Detect which cell encompasses the target text, then output its [X, Y] center coordinate. 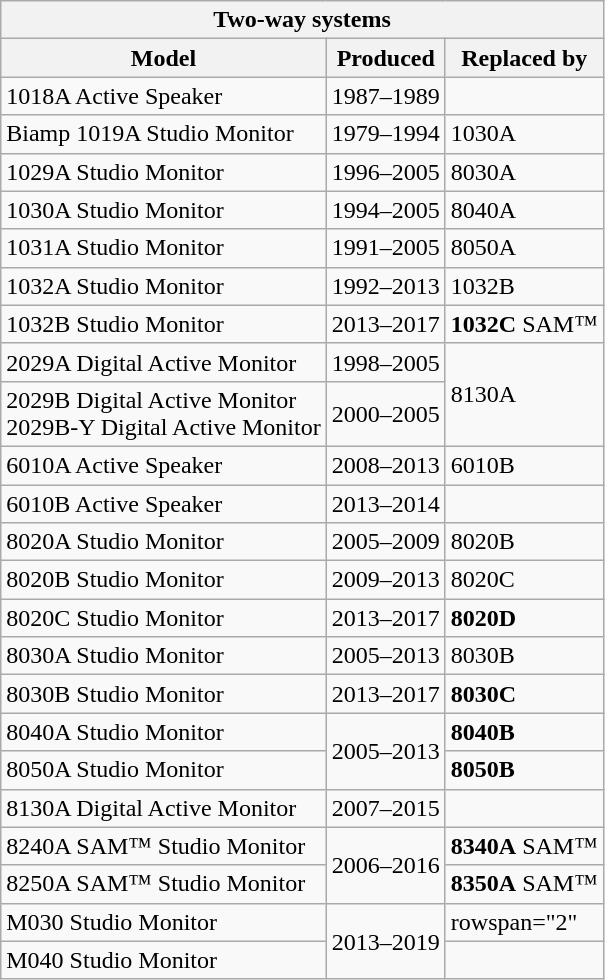
2013–2019 [386, 941]
Produced [386, 58]
1030A Studio Monitor [164, 210]
1032B Studio Monitor [164, 324]
8030C [524, 694]
Biamp 1019A Studio Monitor [164, 134]
8130A [524, 394]
1994–2005 [386, 210]
8030B Studio Monitor [164, 694]
8040A [524, 210]
8040B [524, 732]
8130A Digital Active Monitor [164, 808]
1030A [524, 134]
6010B Active Speaker [164, 503]
8020A Studio Monitor [164, 542]
8030A Studio Monitor [164, 656]
8050A Studio Monitor [164, 770]
1032C SAM™ [524, 324]
6010B [524, 465]
2007–2015 [386, 808]
M030 Studio Monitor [164, 922]
1996–2005 [386, 172]
Two-way systems [302, 20]
2029A Digital Active Monitor [164, 362]
8020B Studio Monitor [164, 580]
8050A [524, 248]
2029B Digital Active Monitor2029B-Y Digital Active Monitor [164, 414]
8340A SAM™ [524, 846]
1992–2013 [386, 286]
8240A SAM™ Studio Monitor [164, 846]
8030B [524, 656]
rowspan="2" [524, 922]
1031A Studio Monitor [164, 248]
2009–2013 [386, 580]
2000–2005 [386, 414]
M040 Studio Monitor [164, 960]
Model [164, 58]
1032A Studio Monitor [164, 286]
8020D [524, 618]
8250A SAM™ Studio Monitor [164, 884]
1018A Active Speaker [164, 96]
1979–1994 [386, 134]
8350A SAM™ [524, 884]
1987–1989 [386, 96]
Replaced by [524, 58]
8020B [524, 542]
8040A Studio Monitor [164, 732]
8050B [524, 770]
2013–2014 [386, 503]
1029A Studio Monitor [164, 172]
2005–2009 [386, 542]
6010A Active Speaker [164, 465]
2006–2016 [386, 865]
8020C [524, 580]
1032B [524, 286]
1991–2005 [386, 248]
2008–2013 [386, 465]
8030A [524, 172]
1998–2005 [386, 362]
8020C Studio Monitor [164, 618]
